Find where the given text appears and provide that cell's center as [x, y] coordinate. 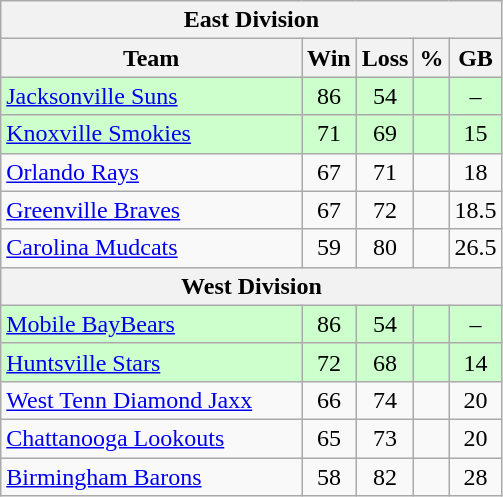
Loss [385, 58]
Birmingham Barons [152, 477]
59 [330, 248]
58 [330, 477]
Carolina Mudcats [152, 248]
26.5 [476, 248]
68 [385, 362]
18 [476, 172]
Orlando Rays [152, 172]
65 [330, 438]
14 [476, 362]
73 [385, 438]
GB [476, 58]
Greenville Braves [152, 210]
% [432, 58]
28 [476, 477]
66 [330, 400]
Team [152, 58]
Jacksonville Suns [152, 96]
West Division [252, 286]
Knoxville Smokies [152, 134]
West Tenn Diamond Jaxx [152, 400]
Huntsville Stars [152, 362]
15 [476, 134]
82 [385, 477]
80 [385, 248]
Mobile BayBears [152, 324]
Chattanooga Lookouts [152, 438]
69 [385, 134]
Win [330, 58]
18.5 [476, 210]
East Division [252, 20]
74 [385, 400]
